Output the (x, y) coordinate of the center of the cell containing the given text.  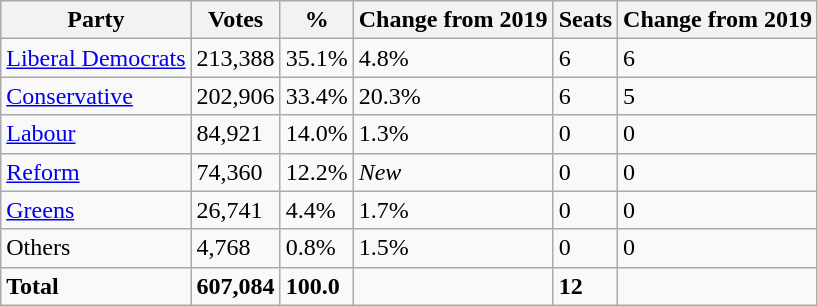
607,084 (236, 286)
4,768 (236, 248)
0.8% (316, 248)
4.4% (316, 210)
14.0% (316, 134)
20.3% (453, 96)
Votes (236, 20)
74,360 (236, 172)
12.2% (316, 172)
1.5% (453, 248)
202,906 (236, 96)
New (453, 172)
% (316, 20)
Seats (585, 20)
Party (96, 20)
5 (718, 96)
100.0 (316, 286)
33.4% (316, 96)
Greens (96, 210)
12 (585, 286)
Others (96, 248)
26,741 (236, 210)
Liberal Democrats (96, 58)
4.8% (453, 58)
213,388 (236, 58)
Total (96, 286)
35.1% (316, 58)
84,921 (236, 134)
Reform (96, 172)
Labour (96, 134)
Conservative (96, 96)
1.3% (453, 134)
1.7% (453, 210)
